Provide the (X, Y) coordinate of the cell's center where the given text is located.  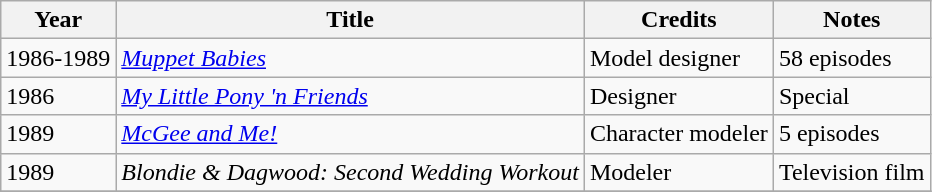
Special (852, 96)
5 episodes (852, 134)
Credits (678, 20)
Blondie & Dagwood: Second Wedding Workout (350, 172)
Television film (852, 172)
Title (350, 20)
Year (58, 20)
My Little Pony 'n Friends (350, 96)
Modeler (678, 172)
58 episodes (852, 58)
Designer (678, 96)
McGee and Me! (350, 134)
Notes (852, 20)
Muppet Babies (350, 58)
1986 (58, 96)
1986-1989 (58, 58)
Model designer (678, 58)
Character modeler (678, 134)
